Scan for the cell matching the given text and deliver its [X, Y] coordinate at center. 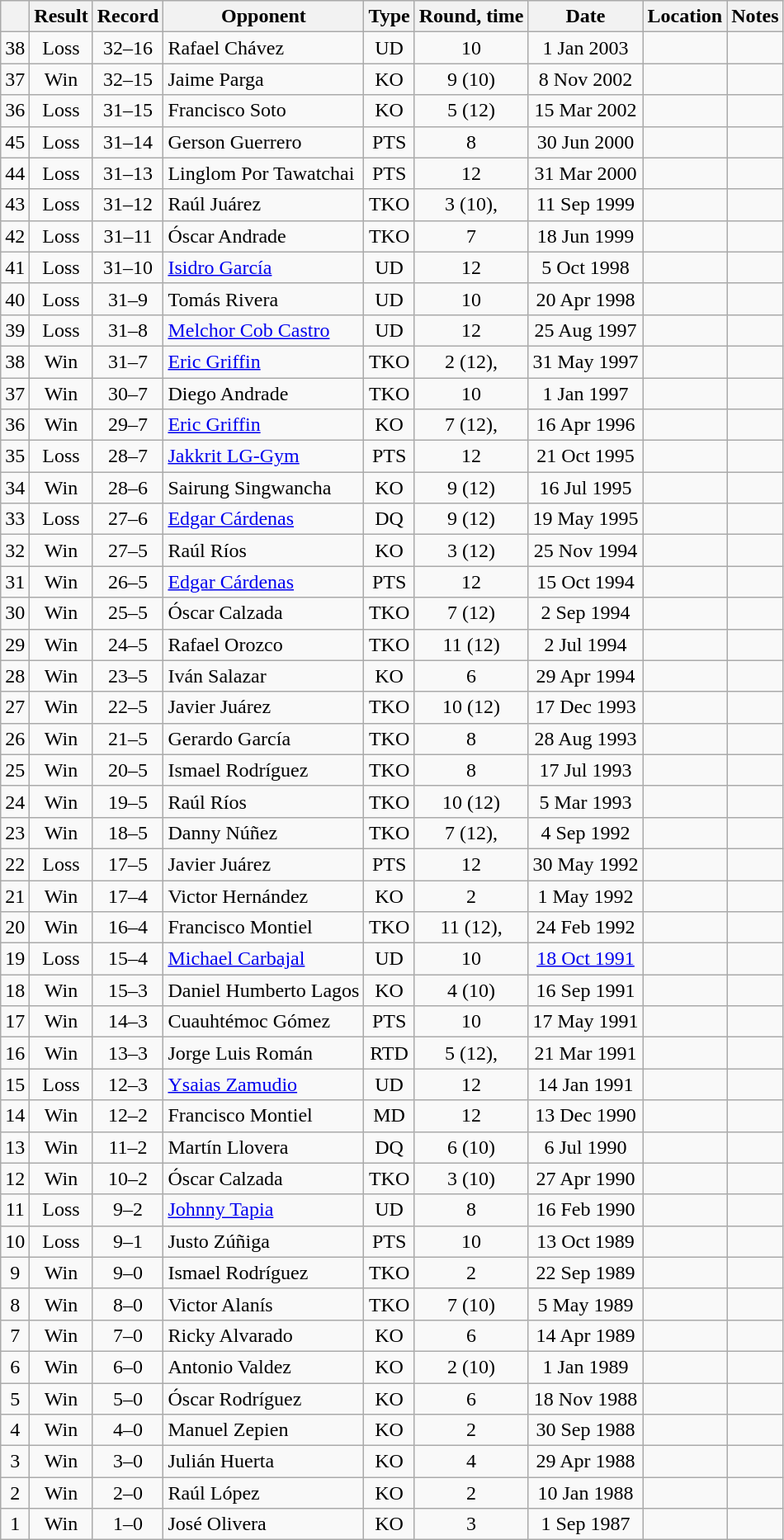
33 [15, 519]
30–7 [128, 394]
2 (10) [471, 1367]
39 [15, 330]
RTD [390, 1053]
1 Jan 1989 [586, 1367]
17 Jul 1993 [586, 770]
29 [15, 645]
Martín Llovera [264, 1147]
18–5 [128, 833]
31–7 [128, 361]
9 (10) [471, 79]
Gerardo García [264, 739]
24–5 [128, 645]
25–5 [128, 613]
Date [586, 17]
20–5 [128, 770]
11 [15, 1210]
2 (12), [471, 361]
30 May 1992 [586, 864]
Jakkrit LG-Gym [264, 456]
Result [61, 17]
14 Jan 1991 [586, 1084]
Ysaias Zamudio [264, 1084]
26–5 [128, 582]
31–11 [128, 236]
31 [15, 582]
9 [15, 1273]
5 (12) [471, 111]
Julián Huerta [264, 1462]
Opponent [264, 17]
7 (12) [471, 613]
4 (10) [471, 990]
1 [15, 1524]
8 Nov 2002 [586, 79]
10–2 [128, 1179]
Victor Alanís [264, 1304]
Type [390, 17]
27–6 [128, 519]
Manuel Zepien [264, 1430]
12–3 [128, 1084]
Notes [755, 17]
27 Apr 1990 [586, 1179]
Iván Salazar [264, 676]
5–0 [128, 1399]
21 [15, 895]
José Olivera [264, 1524]
16 [15, 1053]
18 Nov 1988 [586, 1399]
Antonio Valdez [264, 1367]
2 Jul 1994 [586, 645]
16 Sep 1991 [586, 990]
21 Mar 1991 [586, 1053]
22 [15, 864]
11 (12) [471, 645]
1–0 [128, 1524]
17 May 1991 [586, 1022]
11–2 [128, 1147]
Ricky Alvarado [264, 1335]
24 Feb 1992 [586, 928]
6 Jul 1990 [586, 1147]
28 Aug 1993 [586, 739]
22 Sep 1989 [586, 1273]
28 [15, 676]
43 [15, 205]
8–0 [128, 1304]
23–5 [128, 676]
5 May 1989 [586, 1304]
35 [15, 456]
41 [15, 267]
Cuauhtémoc Gómez [264, 1022]
1 May 1992 [586, 895]
13–3 [128, 1053]
32 [15, 550]
Raúl Juárez [264, 205]
9–2 [128, 1210]
1 Jan 1997 [586, 394]
9–1 [128, 1241]
16 Apr 1996 [586, 425]
25 [15, 770]
Tomás Rivera [264, 299]
Gerson Guerrero [264, 142]
17–4 [128, 895]
Sairung Singwancha [264, 488]
23 [15, 833]
Melchor Cob Castro [264, 330]
7–0 [128, 1335]
30 Sep 1988 [586, 1430]
28–6 [128, 488]
31–10 [128, 267]
13 Dec 1990 [586, 1116]
15 [15, 1084]
6–0 [128, 1367]
Michael Carbajal [264, 959]
18 Jun 1999 [586, 236]
Johnny Tapia [264, 1210]
17–5 [128, 864]
30 [15, 613]
7 (10) [471, 1304]
24 [15, 801]
31 Mar 2000 [586, 173]
Óscar Rodríguez [264, 1399]
Linglom Por Tawatchai [264, 173]
18 [15, 990]
31–9 [128, 299]
1 Sep 1987 [586, 1524]
15–4 [128, 959]
10 Jan 1988 [586, 1493]
17 Dec 1993 [586, 707]
26 [15, 739]
Victor Hernández [264, 895]
Danny Núñez [264, 833]
31–13 [128, 173]
40 [15, 299]
4–0 [128, 1430]
3–0 [128, 1462]
16 Feb 1990 [586, 1210]
29 Apr 1988 [586, 1462]
Rafael Orozco [264, 645]
Óscar Andrade [264, 236]
42 [15, 236]
13 [15, 1147]
45 [15, 142]
31–14 [128, 142]
27–5 [128, 550]
19–5 [128, 801]
25 Nov 1994 [586, 550]
34 [15, 488]
31–8 [128, 330]
31–12 [128, 205]
3 (10), [471, 205]
15–3 [128, 990]
6 (10) [471, 1147]
16–4 [128, 928]
16 Jul 1995 [586, 488]
Isidro García [264, 267]
3 (12) [471, 550]
3 (10) [471, 1179]
20 [15, 928]
Jaime Parga [264, 79]
11 Sep 1999 [586, 205]
5 Mar 1993 [586, 801]
28–7 [128, 456]
Round, time [471, 17]
11 (12), [471, 928]
31–15 [128, 111]
21 Oct 1995 [586, 456]
Daniel Humberto Lagos [264, 990]
32–16 [128, 48]
14–3 [128, 1022]
15 Oct 1994 [586, 582]
19 [15, 959]
18 Oct 1991 [586, 959]
4 Sep 1992 [586, 833]
14 Apr 1989 [586, 1335]
19 May 1995 [586, 519]
Rafael Chávez [264, 48]
14 [15, 1116]
15 Mar 2002 [586, 111]
Jorge Luis Román [264, 1053]
Francisco Soto [264, 111]
25 Aug 1997 [586, 330]
Justo Zúñiga [264, 1241]
Raúl López [264, 1493]
44 [15, 173]
Record [128, 17]
13 Oct 1989 [586, 1241]
17 [15, 1022]
22–5 [128, 707]
5 Oct 1998 [586, 267]
9–0 [128, 1273]
12–2 [128, 1116]
2 Sep 1994 [586, 613]
32–15 [128, 79]
2–0 [128, 1493]
30 Jun 2000 [586, 142]
27 [15, 707]
1 Jan 2003 [586, 48]
31 May 1997 [586, 361]
5 (12), [471, 1053]
29 Apr 1994 [586, 676]
Diego Andrade [264, 394]
29–7 [128, 425]
5 [15, 1399]
Location [685, 17]
20 Apr 1998 [586, 299]
MD [390, 1116]
21–5 [128, 739]
